Extract the (X, Y) coordinate from the center of the cell holding the provided text.  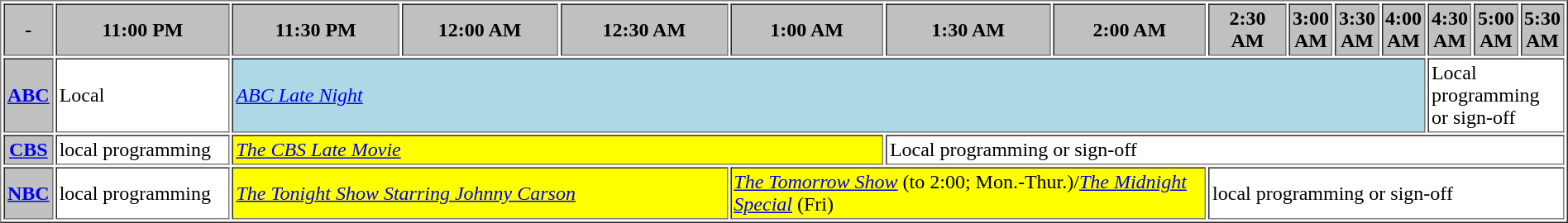
local programming or sign-off (1387, 193)
12:30 AM (644, 30)
The CBS Late Movie (557, 150)
2:30 AM (1248, 30)
The Tonight Show Starring Johnny Carson (480, 193)
12:00 AM (480, 30)
NBC (28, 193)
11:30 PM (316, 30)
The Tomorrow Show (to 2:00; Mon.-Thur.)/The Midnight Special (Fri) (968, 193)
ABC Late Night (829, 95)
3:30 AM (1356, 30)
2:00 AM (1130, 30)
4:00 AM (1403, 30)
5:00 AM (1495, 30)
- (28, 30)
11:00 PM (142, 30)
1:00 AM (807, 30)
ABC (28, 95)
4:30 AM (1449, 30)
1:30 AM (968, 30)
3:00 AM (1310, 30)
Local (142, 95)
CBS (28, 150)
5:30 AM (1542, 30)
